Scan for the cell matching the given text and deliver its [X, Y] coordinate at center. 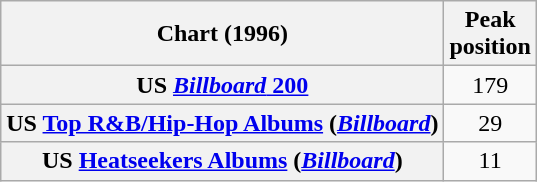
11 [490, 161]
US Top R&B/Hip-Hop Albums (Billboard) [222, 123]
US Billboard 200 [222, 85]
29 [490, 123]
Peak position [490, 34]
179 [490, 85]
Chart (1996) [222, 34]
US Heatseekers Albums (Billboard) [222, 161]
